Detect which cell encompasses the target text, then output its [X, Y] center coordinate. 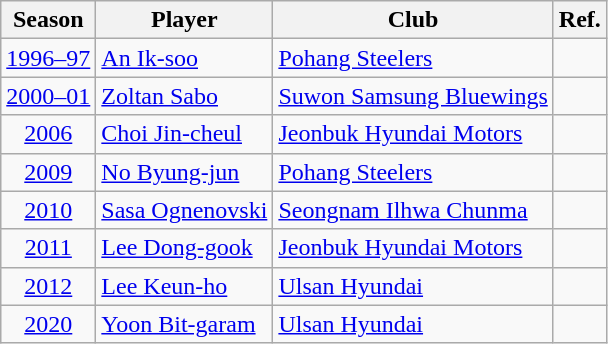
Sasa Ognenovski [184, 210]
Suwon Samsung Bluewings [413, 96]
Ref. [580, 20]
Lee Keun-ho [184, 286]
Player [184, 20]
2012 [48, 286]
No Byung-jun [184, 172]
Choi Jin-cheul [184, 134]
2000–01 [48, 96]
Zoltan Sabo [184, 96]
Club [413, 20]
1996–97 [48, 58]
Season [48, 20]
2006 [48, 134]
Yoon Bit-garam [184, 324]
Seongnam Ilhwa Chunma [413, 210]
2020 [48, 324]
An Ik-soo [184, 58]
2009 [48, 172]
2010 [48, 210]
Lee Dong-gook [184, 248]
2011 [48, 248]
